Return the [x, y] coordinate for the center point of the cell that contains the specified text.  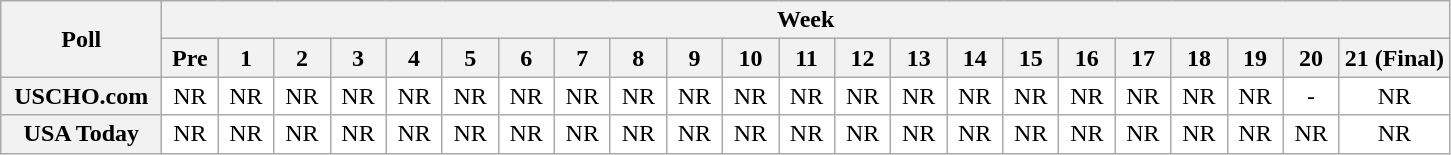
USA Today [82, 134]
19 [1255, 58]
2 [302, 58]
12 [863, 58]
4 [414, 58]
8 [638, 58]
13 [919, 58]
Poll [82, 39]
11 [806, 58]
15 [1031, 58]
6 [526, 58]
3 [358, 58]
21 (Final) [1394, 58]
Pre [190, 58]
- [1311, 96]
10 [750, 58]
20 [1311, 58]
Week [806, 20]
1 [246, 58]
7 [582, 58]
17 [1143, 58]
14 [975, 58]
9 [694, 58]
5 [470, 58]
18 [1199, 58]
16 [1087, 58]
USCHO.com [82, 96]
